Identify which cell holds the provided text, then report its (x, y) central coordinate. 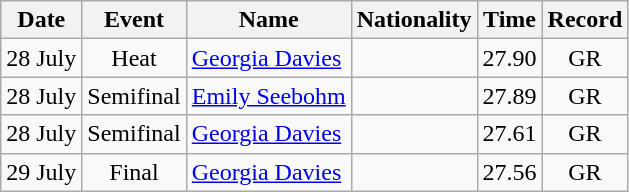
Nationality (414, 20)
Time (510, 20)
Date (42, 20)
27.89 (510, 96)
Final (134, 172)
Emily Seebohm (268, 96)
Event (134, 20)
27.90 (510, 58)
29 July (42, 172)
Name (268, 20)
Heat (134, 58)
27.61 (510, 134)
27.56 (510, 172)
Record (585, 20)
